Locate the cell with the specified text and output its [x, y] center coordinate. 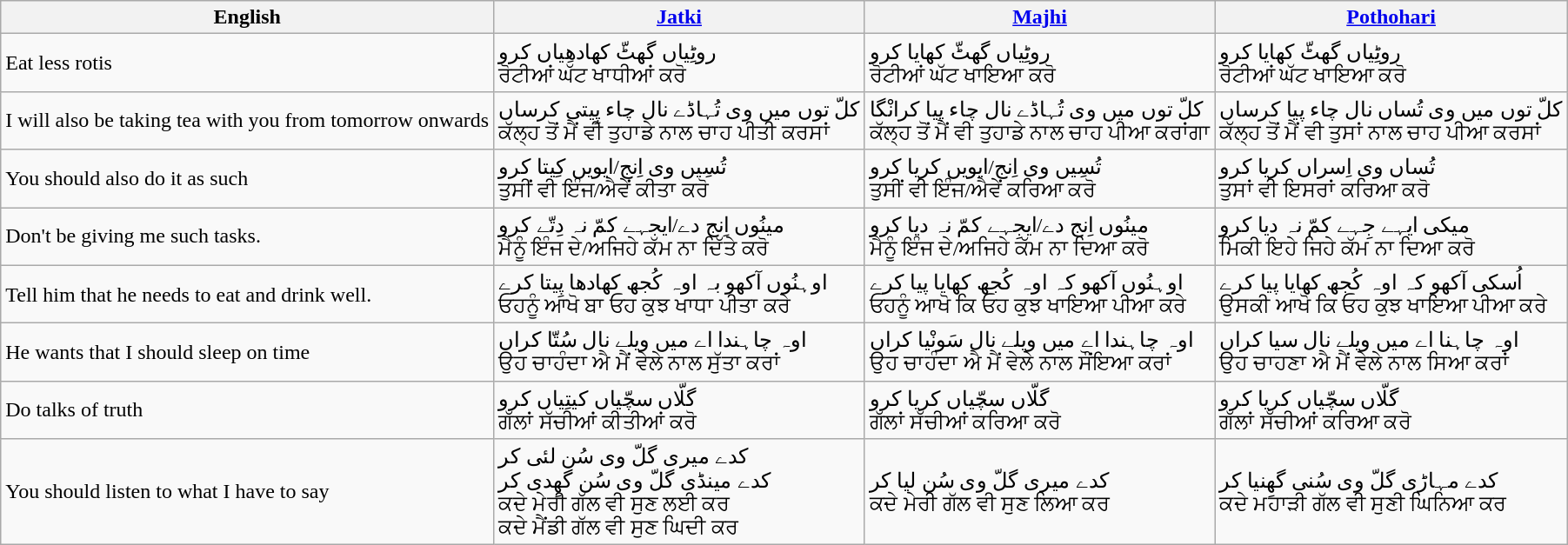
Majhi [1040, 17]
Eat less rotis [247, 63]
تُسِیں وی اِنج/ایویں کِیتا کروਤੁਸੀਂ ਵੀ ਇੰਜ/ਐਵੇਂ ਕੀਤਾ ਕਰੋ [680, 179]
کدے میری گلّ وی سُن لئی کرکدے مینڈی گلّ وی سُن گھِدی کرਕਦੇ ਮੇਰੀ ਗੱਲ ਵੀ ਸੁਣ ਲਈ ਕਰਕਦੇ ਮੈਂਡੀ ਗੱਲ ਵੀ ਸੁਣ ਘਿਦੀ ਕਰ [680, 492]
Tell him that he needs to eat and drink well. [247, 294]
اوہ چاہندا اے میں ویلے نال سَونْیا کراںਉਹ ਚਾਹੰਦਾ ਐ ਮੈਂ ਵੇਲੇ ਨਾਲ ਸੌਂਇਆ ਕਰਾਂ [1040, 353]
Do talks of truth [247, 410]
تُساں وی اِسراں کریا کروਤੁਸਾਂ ਵੀ ਇਸਰਾਂ ਕਰਿਆ ਕਰੋ [1391, 179]
کلّ توں میں وی تُہاڈے نال چاء پیا کرانْگاਕੱਲ੍ਹ ਤੋਂ ਮੈਂ ਵੀ ਤੁਹਾਡੇ ਨਾਲ ਚਾਹ ਪੀਆ ਕਰਾਂਗਾ [1040, 120]
اُسکی آکھو کہ اوہ کُجھ کھایا پیا کرےਉਸਕੀ ਆਖੋ ਕਿ ਓਹ ਕੁਝ ਖਾਇਆ ਪੀਆ ਕਰੇ [1391, 294]
میکی ایہے جِہے کمّ نہ دیا کروਮਿਕੀ ਇਹੇ ਜਿਹੇ ਕੱਮ ਨਾ ਦਿਆ ਕਰੋ [1391, 236]
I will also be taking tea with you from tomorrow onwards [247, 120]
گلّاں سچّیاں کیتِیاں کروਗੱਲਾਂ ਸੱਚੀਆਂ ਕੀਤੀਆਂ ਕਰੋ [680, 410]
تُسِیں وی اِنج/ایویں کریا کروਤੁਸੀਂ ਵੀ ਇੰਜ/ਐਵੇਂ ਕਰਿਆ ਕਰੋ [1040, 179]
اوہ چاہندا اے میں ویلے نال سُتّا کراںਉਹ ਚਾਹੰਦਾ ਐ ਮੈਂ ਵੇਲੇ ਨਾਲ ਸੁੱਤਾ ਕਰਾਂ [680, 353]
Pothohari [1391, 17]
English [247, 17]
Don't be giving me such tasks. [247, 236]
مینُوں اِنج دے/ایجِہے کمّ نہ دیا کروਮੈਨੂੰ ਇੰਜ ਦੇ/ਅਜਿਹੇ ਕੱਮ ਨਾ ਦਿਆ ਕਰੋ [1040, 236]
اوہنُوں آکھو کہ اوہ کُجھ کھایا پیا کرےਓਹਨੂੰ ਆਖੋ ਕਿ ਓਹ ਕੁਝ ਖਾਇਆ ਪੀਆ ਕਰੇ [1040, 294]
کدے مہاڑی گلّ وی سُنی گھِنیا کرਕਦੇ ਮਹਾੜੀ ਗੱਲ ਵੀ ਸੁਣੀ ਘਿਨਿਆ ਕਰ [1391, 492]
Jatki [680, 17]
اوہنُوں آکھو بہ اوہ کُجھ کھادھا پِیتا کرےਓਹਨੂੰ ਆਖੋ ਬਾ ਓਹ ਕੁਝ ਖਾਧਾ ਪੀਤਾ ਕਰੇ [680, 294]
He wants that I should sleep on time [247, 353]
اوہ چاہنا اے میں ویلے نال سیا کراںਉਹ ਚਾਹਣਾ ਐ ਮੈਂ ਵੇਲੇ ਨਾਲ ਸਿਆ ਕਰਾਂ [1391, 353]
مینُوں اِنج دے/ایجہے کمّ نہ دِتّے کروਮੈਨੂੰ ਇੰਜ ਦੇ/ਅਜਿਹੇ ਕੱਮ ਨਾ ਦਿੱਤੇ ਕਰੋ [680, 236]
کلّ توں میں وی تُہاڈے نال چاء پِیتی کرساںਕੱਲ੍ਹ ਤੋਂ ਮੈਂ ਵੀ ਤੁਹਾਡੇ ਨਾਲ ਚਾਹ ਪੀਤੀ ਕਰਸਾਂ [680, 120]
کلّ توں میں وی تُساں نال چاء پیا کرساںਕੱਲ੍ਹ ਤੋਂ ਮੈਂ ਵੀ ਤੁਸਾਂ ਨਾਲ ਚਾਹ ਪੀਆ ਕਰਸਾਂ [1391, 120]
You should listen to what I have to say [247, 492]
کدے میری گلّ وی سُن لیا کرਕਦੇ ਮੇਰੀ ਗੱਲ ਵੀ ਸੁਣ ਲਿਆ ਕਰ [1040, 492]
روٹِیاں گھٹّ کھادھِیاں کروਰੋਟੀਆਂ ਘੱਟ ਖਾਧੀਆਂ ਕਰੋ [680, 63]
You should also do it as such [247, 179]
